Pinpoint the cell where the given text exists, returning its (X, Y) midpoint coordinate. 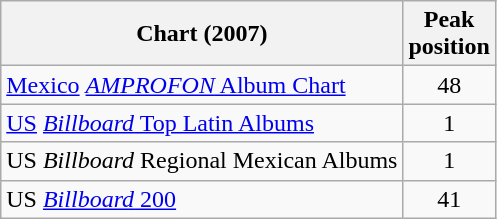
48 (449, 85)
Mexico AMPROFON Album Chart (202, 85)
US Billboard Top Latin Albums (202, 123)
US Billboard Regional Mexican Albums (202, 161)
Peakposition (449, 34)
41 (449, 199)
US Billboard 200 (202, 199)
Chart (2007) (202, 34)
